Detect which cell encompasses the target text, then output its (x, y) center coordinate. 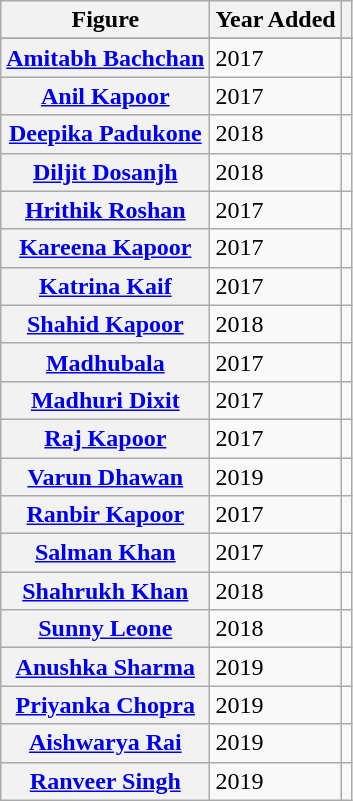
Diljit Dosanjh (106, 172)
Salman Khan (106, 553)
Aishwarya Rai (106, 743)
Hrithik Roshan (106, 210)
Sunny Leone (106, 629)
Year Added (276, 20)
Katrina Kaif (106, 286)
Ranveer Singh (106, 781)
Madhuri Dixit (106, 400)
Kareena Kapoor (106, 248)
Madhubala (106, 362)
Anil Kapoor (106, 96)
Figure (106, 20)
Shahrukh Khan (106, 591)
Anushka Sharma (106, 667)
Raj Kapoor (106, 438)
Ranbir Kapoor (106, 515)
Priyanka Chopra (106, 705)
Deepika Padukone (106, 134)
Varun Dhawan (106, 477)
Amitabh Bachchan (106, 58)
Shahid Kapoor (106, 324)
